Determine the (X, Y) coordinate at the center of the cell enclosing the given text.  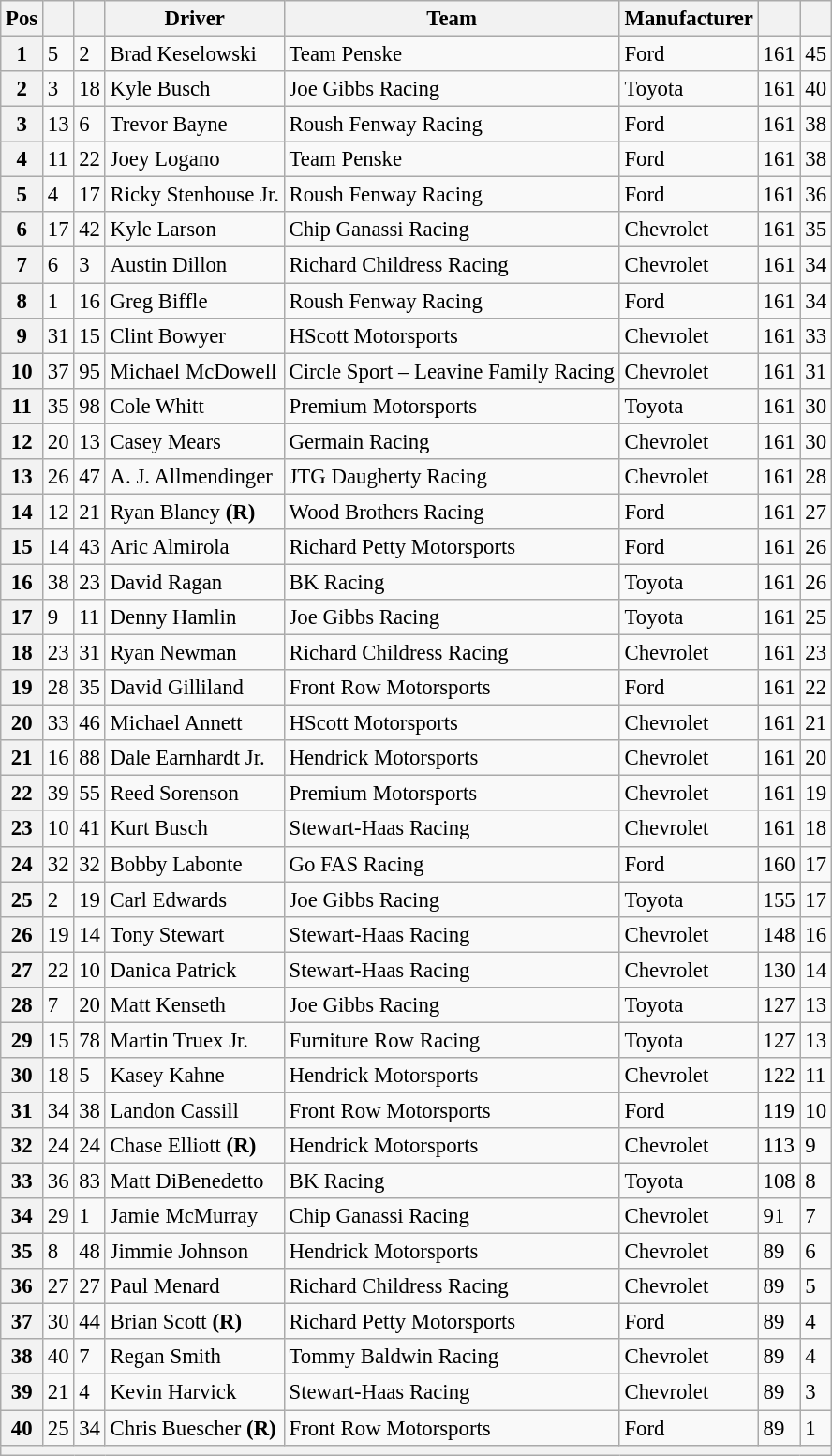
Germain Racing (452, 441)
Martin Truex Jr. (195, 1040)
Michael McDowell (195, 371)
Joey Logano (195, 159)
Kyle Larson (195, 230)
Brad Keselowski (195, 54)
113 (780, 1146)
Wood Brothers Racing (452, 512)
43 (90, 547)
Kevin Harvick (195, 1392)
Chase Elliott (R) (195, 1146)
Kurt Busch (195, 829)
Landon Cassill (195, 1110)
Furniture Row Racing (452, 1040)
Casey Mears (195, 441)
45 (815, 54)
148 (780, 934)
88 (90, 758)
A. J. Allmendinger (195, 477)
Chris Buescher (R) (195, 1428)
Ricky Stenhouse Jr. (195, 195)
Ryan Newman (195, 653)
48 (90, 1252)
Matt Kenseth (195, 1005)
Paul Menard (195, 1286)
130 (780, 970)
Trevor Bayne (195, 125)
Pos (22, 19)
JTG Daugherty Racing (452, 477)
Manufacturer (689, 19)
Michael Annett (195, 723)
98 (90, 406)
Bobby Labonte (195, 864)
Ryan Blaney (R) (195, 512)
160 (780, 864)
Regan Smith (195, 1358)
Danica Patrick (195, 970)
Tony Stewart (195, 934)
91 (780, 1216)
Dale Earnhardt Jr. (195, 758)
Go FAS Racing (452, 864)
42 (90, 230)
Reed Sorenson (195, 794)
Kasey Kahne (195, 1076)
Tommy Baldwin Racing (452, 1358)
55 (90, 794)
Aric Almirola (195, 547)
Brian Scott (R) (195, 1322)
108 (780, 1181)
47 (90, 477)
Kyle Busch (195, 89)
Driver (195, 19)
Team (452, 19)
Matt DiBenedetto (195, 1181)
Carl Edwards (195, 899)
122 (780, 1076)
David Ragan (195, 582)
119 (780, 1110)
Austin Dillon (195, 265)
David Gilliland (195, 688)
Jamie McMurray (195, 1216)
Greg Biffle (195, 301)
Circle Sport – Leavine Family Racing (452, 371)
78 (90, 1040)
83 (90, 1181)
155 (780, 899)
46 (90, 723)
41 (90, 829)
Denny Hamlin (195, 617)
44 (90, 1322)
95 (90, 371)
Clint Bowyer (195, 335)
Cole Whitt (195, 406)
Jimmie Johnson (195, 1252)
